Determine the (x, y) coordinate at the center of the cell enclosing the given text.  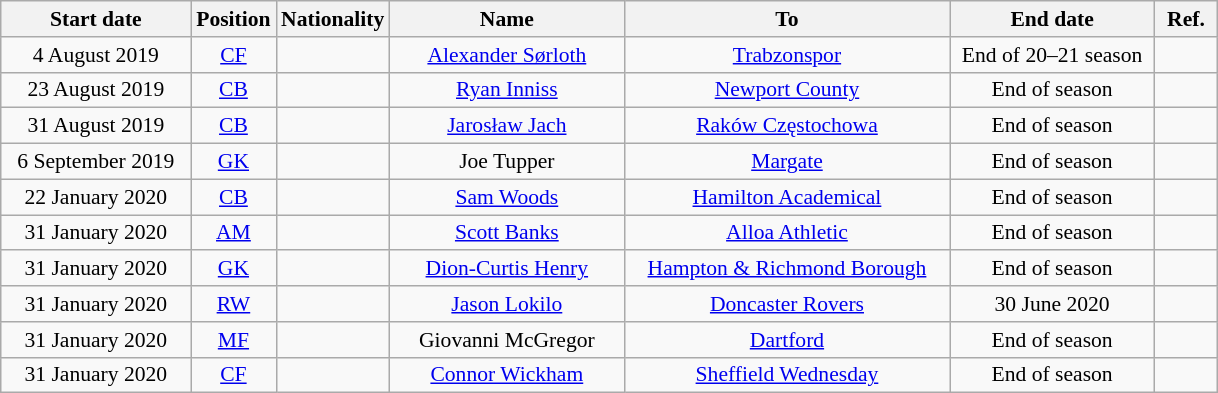
AM (234, 233)
Sheffield Wednesday (786, 375)
Hampton & Richmond Borough (786, 269)
Alexander Sørloth (506, 55)
31 August 2019 (96, 126)
Alloa Athletic (786, 233)
Dartford (786, 340)
End of 20–21 season (1052, 55)
23 August 2019 (96, 90)
End date (1052, 19)
Sam Woods (506, 197)
Dion-Curtis Henry (506, 269)
Trabzonspor (786, 55)
Newport County (786, 90)
Giovanni McGregor (506, 340)
Joe Tupper (506, 162)
30 June 2020 (1052, 304)
Name (506, 19)
22 January 2020 (96, 197)
Raków Częstochowa (786, 126)
Margate (786, 162)
Start date (96, 19)
RW (234, 304)
Scott Banks (506, 233)
Connor Wickham (506, 375)
Doncaster Rovers (786, 304)
Ref. (1186, 19)
Nationality (332, 19)
4 August 2019 (96, 55)
Ryan Inniss (506, 90)
Position (234, 19)
To (786, 19)
Jarosław Jach (506, 126)
Hamilton Academical (786, 197)
MF (234, 340)
Jason Lokilo (506, 304)
6 September 2019 (96, 162)
